For the text-containing cell, return its midpoint in (X, Y) coordinate format. 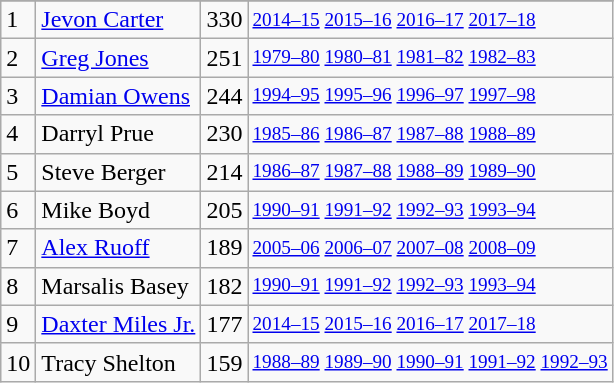
205 (224, 210)
Mike Boyd (118, 210)
159 (224, 362)
4 (18, 134)
2005–06 2006–07 2007–08 2008–09 (430, 248)
1988–89 1989–90 1990–91 1991–92 1992–93 (430, 362)
10 (18, 362)
3 (18, 96)
182 (224, 286)
Marsalis Basey (118, 286)
214 (224, 172)
189 (224, 248)
1985–86 1986–87 1987–88 1988–89 (430, 134)
6 (18, 210)
7 (18, 248)
1986–87 1987–88 1988–89 1989–90 (430, 172)
2 (18, 58)
177 (224, 324)
Damian Owens (118, 96)
1994–95 1995–96 1996–97 1997–98 (430, 96)
5 (18, 172)
Jevon Carter (118, 20)
230 (224, 134)
1 (18, 20)
Alex Ruoff (118, 248)
Greg Jones (118, 58)
Daxter Miles Jr. (118, 324)
Darryl Prue (118, 134)
1979–80 1980–81 1981–82 1982–83 (430, 58)
244 (224, 96)
9 (18, 324)
251 (224, 58)
Steve Berger (118, 172)
Tracy Shelton (118, 362)
8 (18, 286)
330 (224, 20)
